Provide the (x, y) coordinate of the cell's center where the given text is located.  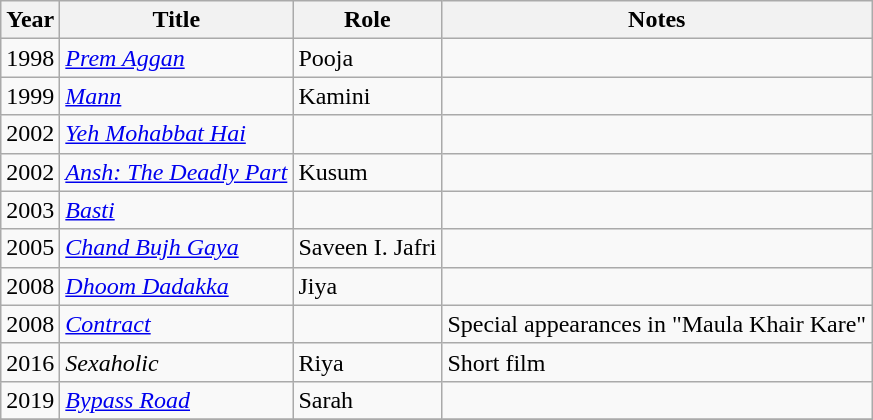
Ansh: The Deadly Part (176, 172)
Special appearances in "Maula Khair Kare" (657, 324)
Jiya (368, 286)
Mann (176, 96)
Kamini (368, 96)
Yeh Mohabbat Hai (176, 134)
Dhoom Dadakka (176, 286)
Prem Aggan (176, 58)
2019 (30, 400)
Bypass Road (176, 400)
Year (30, 20)
Role (368, 20)
Basti (176, 210)
1998 (30, 58)
Contract (176, 324)
2003 (30, 210)
Sexaholic (176, 362)
Notes (657, 20)
Pooja (368, 58)
2016 (30, 362)
Sarah (368, 400)
Kusum (368, 172)
Saveen I. Jafri (368, 248)
Title (176, 20)
Riya (368, 362)
1999 (30, 96)
2005 (30, 248)
Short film (657, 362)
Chand Bujh Gaya (176, 248)
